For the text-containing cell, return its midpoint in (x, y) coordinate format. 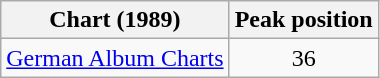
Chart (1989) (115, 20)
36 (304, 58)
German Album Charts (115, 58)
Peak position (304, 20)
